Return [X, Y] of the center of cell containing provided text 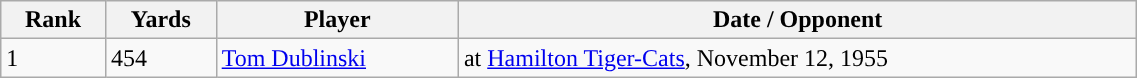
454 [160, 58]
Date / Opponent [797, 20]
Tom Dublinski [337, 58]
Rank [54, 20]
Player [337, 20]
at Hamilton Tiger-Cats, November 12, 1955 [797, 58]
1 [54, 58]
Yards [160, 20]
